Provide the [x, y] coordinate of the cell's center where the given text is located.  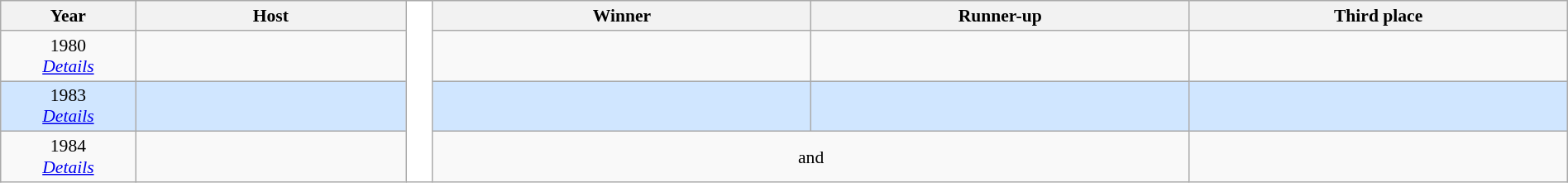
Year [68, 16]
1983 Details [68, 106]
1980 Details [68, 56]
Third place [1378, 16]
Runner-up [1001, 16]
and [810, 157]
Winner [622, 16]
Host [271, 16]
1984 Details [68, 157]
